Provide the (X, Y) coordinate of the cell's center where the given text is located.  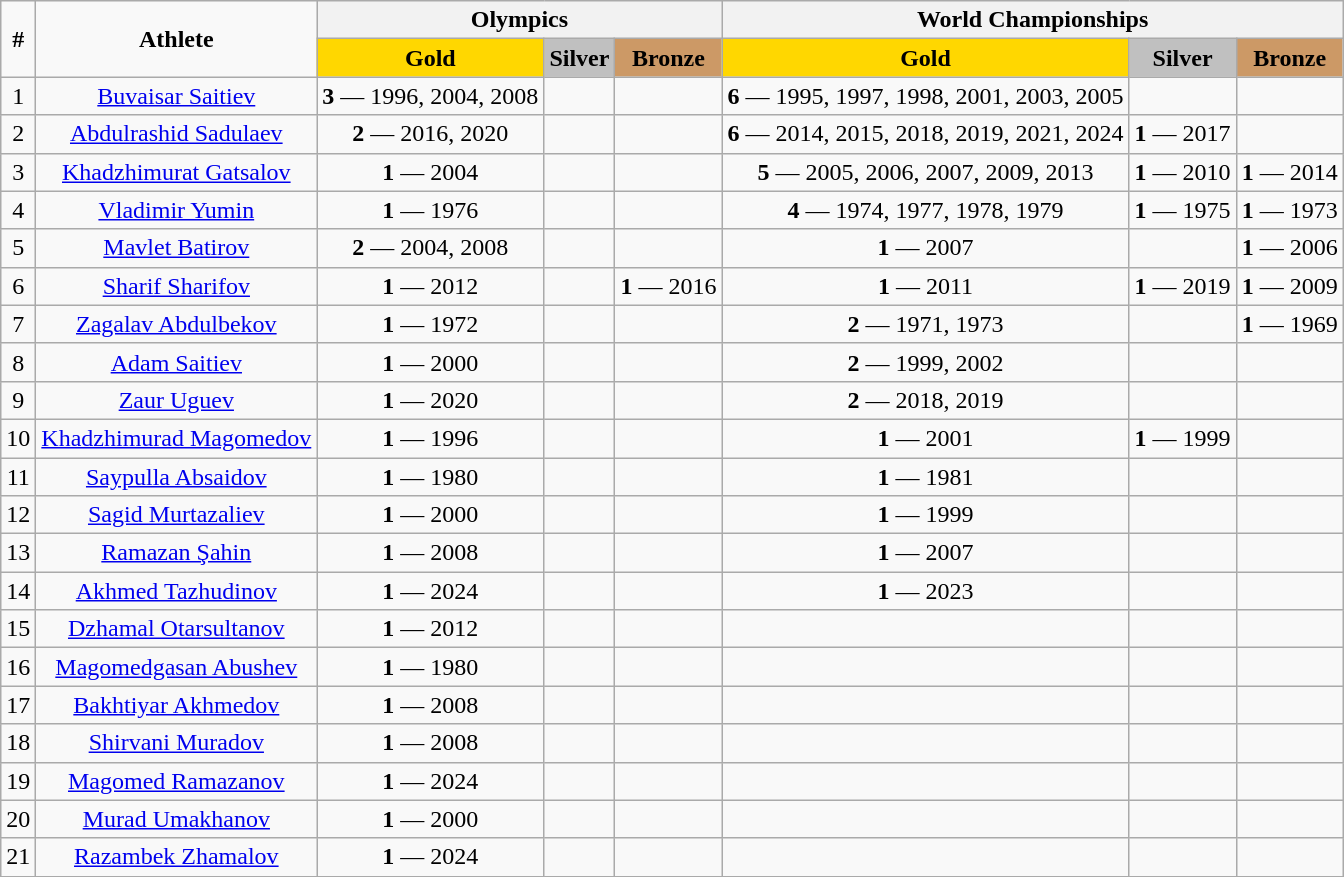
1 — 2010 (1182, 172)
5 — 2005, 2006, 2007, 2009, 2013 (926, 172)
1 — 2006 (1290, 248)
15 (18, 629)
1 — 2011 (926, 286)
1 — 1975 (1182, 210)
9 (18, 400)
16 (18, 667)
6 — 2014, 2015, 2018, 2019, 2021, 2024 (926, 134)
1 — 1981 (926, 477)
1 — 2009 (1290, 286)
Razambek Zhamalov (176, 857)
1 — 2017 (1182, 134)
2 — 2016, 2020 (430, 134)
6 (18, 286)
1 — 1976 (430, 210)
8 (18, 362)
Ramazan Şahin (176, 553)
Zagalav Abdulbekov (176, 324)
Magomedgasan Abushev (176, 667)
# (18, 39)
Zaur Uguev (176, 400)
Dzhamal Otarsultanov (176, 629)
Abdulrashid Sadulaev (176, 134)
1 — 2019 (1182, 286)
7 (18, 324)
2 — 2004, 2008 (430, 248)
2 — 2018, 2019 (926, 400)
World Championships (1032, 20)
6 — 1995, 1997, 1998, 2001, 2003, 2005 (926, 96)
17 (18, 705)
1 — 1996 (430, 438)
1 — 1973 (1290, 210)
10 (18, 438)
Sagid Murtazaliev (176, 515)
Shirvani Muradov (176, 743)
1 — 2023 (926, 591)
Khadzhimurad Magomedov (176, 438)
Mavlet Batirov (176, 248)
14 (18, 591)
11 (18, 477)
Bakhtiyar Akhmedov (176, 705)
4 — 1974, 1977, 1978, 1979 (926, 210)
4 (18, 210)
Murad Umakhanov (176, 819)
2 (18, 134)
3 — 1996, 2004, 2008 (430, 96)
18 (18, 743)
Vladimir Yumin (176, 210)
3 (18, 172)
1 — 1969 (1290, 324)
21 (18, 857)
Sharif Sharifov (176, 286)
20 (18, 819)
1 — 2004 (430, 172)
Olympics (520, 20)
Athlete (176, 39)
12 (18, 515)
2 — 1999, 2002 (926, 362)
1 — 2001 (926, 438)
Adam Saitiev (176, 362)
Magomed Ramazanov (176, 781)
1 — 1972 (430, 324)
13 (18, 553)
1 — 2016 (668, 286)
19 (18, 781)
1 — 2020 (430, 400)
1 — 2014 (1290, 172)
Saypulla Absaidov (176, 477)
Buvaisar Saitiev (176, 96)
Akhmed Tazhudinov (176, 591)
Khadzhimurat Gatsalov (176, 172)
5 (18, 248)
1 (18, 96)
2 — 1971, 1973 (926, 324)
